Return the [X, Y] coordinate for the center point of the cell that contains the specified text.  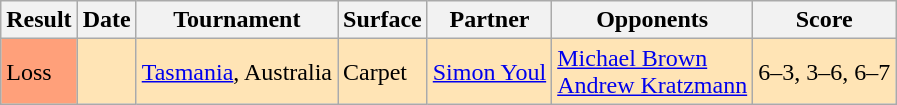
Result [39, 20]
Simon Youl [489, 72]
Tournament [236, 20]
Michael Brown Andrew Kratzmann [652, 72]
Date [106, 20]
Surface [383, 20]
6–3, 3–6, 6–7 [824, 72]
Opponents [652, 20]
Carpet [383, 72]
Tasmania, Australia [236, 72]
Loss [39, 72]
Partner [489, 20]
Score [824, 20]
